Search for the cell housing the specified text and yield its (X, Y) center coordinate. 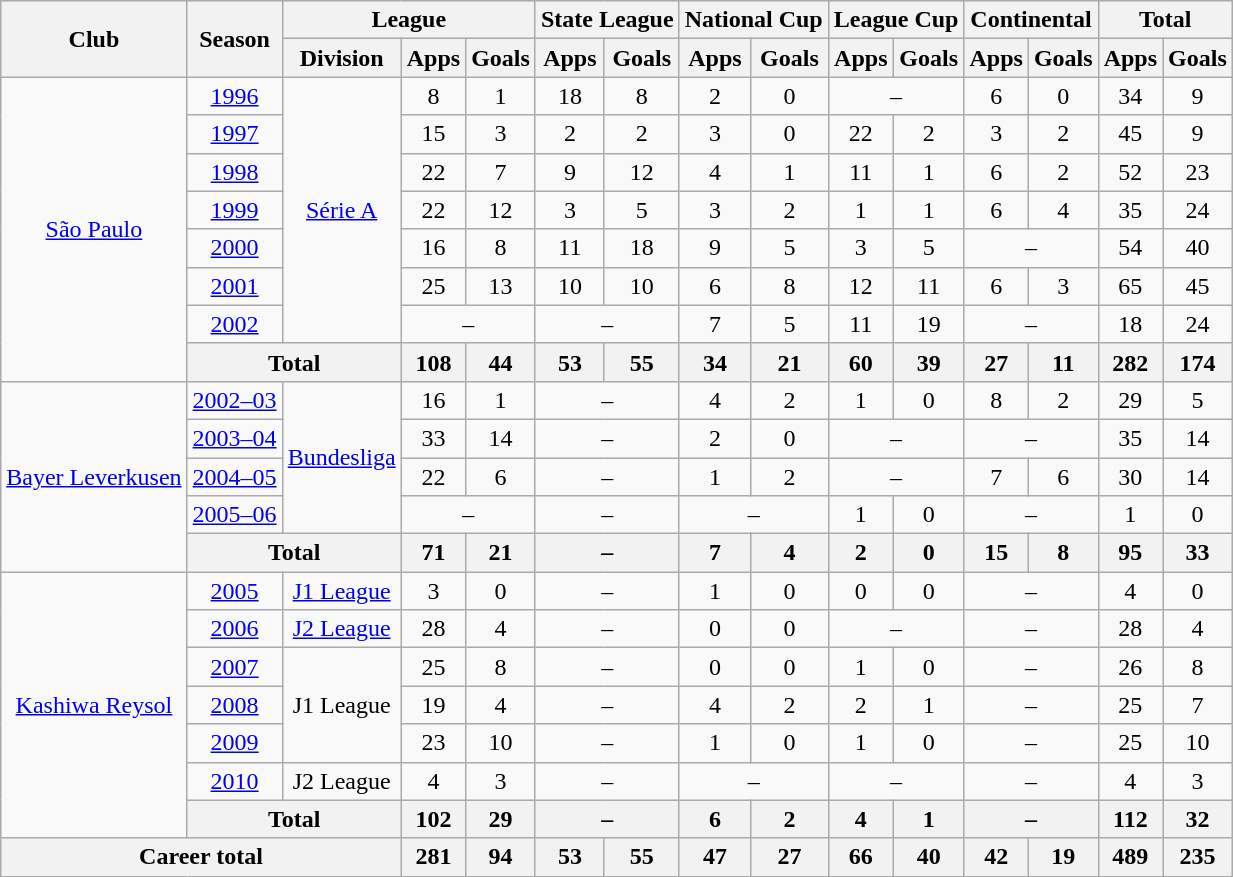
94 (501, 857)
66 (860, 857)
95 (1130, 553)
2002 (234, 324)
League (408, 20)
Continental (1031, 20)
2000 (234, 248)
2008 (234, 705)
2009 (234, 743)
2005 (234, 591)
Season (234, 39)
2004–05 (234, 477)
282 (1130, 362)
Career total (201, 857)
39 (928, 362)
489 (1130, 857)
52 (1130, 172)
1997 (234, 134)
54 (1130, 248)
2007 (234, 667)
13 (501, 286)
102 (433, 819)
2006 (234, 629)
2010 (234, 781)
National Cup (754, 20)
112 (1130, 819)
44 (501, 362)
174 (1198, 362)
2001 (234, 286)
26 (1130, 667)
1998 (234, 172)
2005–06 (234, 515)
1996 (234, 96)
281 (433, 857)
Club (94, 39)
Série A (342, 210)
Bayer Leverkusen (94, 476)
32 (1198, 819)
30 (1130, 477)
47 (715, 857)
2002–03 (234, 400)
71 (433, 553)
60 (860, 362)
São Paulo (94, 229)
1999 (234, 210)
42 (996, 857)
235 (1198, 857)
State League (607, 20)
Bundesliga (342, 457)
League Cup (896, 20)
Division (342, 58)
2003–04 (234, 438)
Kashiwa Reysol (94, 705)
108 (433, 362)
65 (1130, 286)
